Output the [X, Y] coordinate of the center of the cell containing the given text.  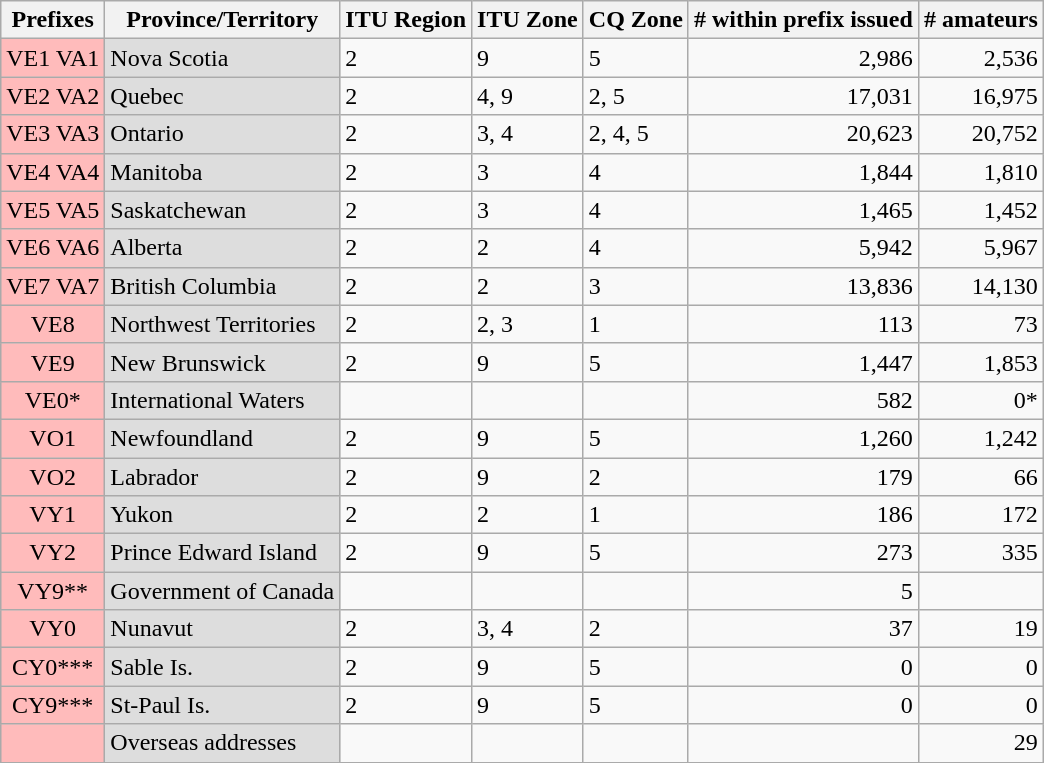
4, 9 [528, 96]
CY9*** [53, 705]
273 [803, 553]
VO1 [53, 438]
Alberta [222, 248]
1,242 [980, 438]
VO2 [53, 477]
VE6 VA6 [53, 248]
17,031 [803, 96]
Ontario [222, 134]
1,452 [980, 210]
5,942 [803, 248]
VY0 [53, 629]
VE1 VA1 [53, 58]
VE3 VA3 [53, 134]
16,975 [980, 96]
5,967 [980, 248]
VY9** [53, 591]
Government of Canada [222, 591]
1,465 [803, 210]
186 [803, 515]
Northwest Territories [222, 324]
VE7 VA7 [53, 286]
CQ Zone [636, 20]
13,836 [803, 286]
37 [803, 629]
VY1 [53, 515]
# within prefix issued [803, 20]
113 [803, 324]
29 [980, 743]
St-Paul Is. [222, 705]
Saskatchewan [222, 210]
2, 3 [528, 324]
19 [980, 629]
Overseas addresses [222, 743]
VE4 VA4 [53, 172]
335 [980, 553]
2,536 [980, 58]
Nunavut [222, 629]
73 [980, 324]
ITU Zone [528, 20]
2,986 [803, 58]
Province/Territory [222, 20]
66 [980, 477]
Sable Is. [222, 667]
Labrador [222, 477]
British Columbia [222, 286]
2, 4, 5 [636, 134]
Prefixes [53, 20]
1,260 [803, 438]
1,810 [980, 172]
Prince Edward Island [222, 553]
Nova Scotia [222, 58]
International Waters [222, 400]
2, 5 [636, 96]
VY2 [53, 553]
Yukon [222, 515]
VE0* [53, 400]
172 [980, 515]
179 [803, 477]
New Brunswick [222, 362]
1,447 [803, 362]
Newfoundland [222, 438]
Quebec [222, 96]
VE9 [53, 362]
1,853 [980, 362]
VE8 [53, 324]
# amateurs [980, 20]
1,844 [803, 172]
582 [803, 400]
ITU Region [406, 20]
20,752 [980, 134]
VE2 VA2 [53, 96]
14,130 [980, 286]
20,623 [803, 134]
Manitoba [222, 172]
CY0*** [53, 667]
0* [980, 400]
VE5 VA5 [53, 210]
